Provide the (X, Y) coordinate of the cell's center where the given text is located.  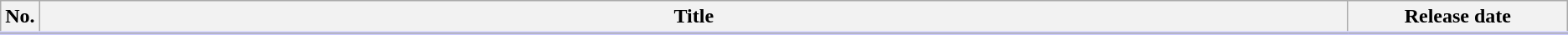
Release date (1457, 17)
Title (694, 17)
No. (20, 17)
